Scan for the cell matching the given text and deliver its (X, Y) coordinate at center. 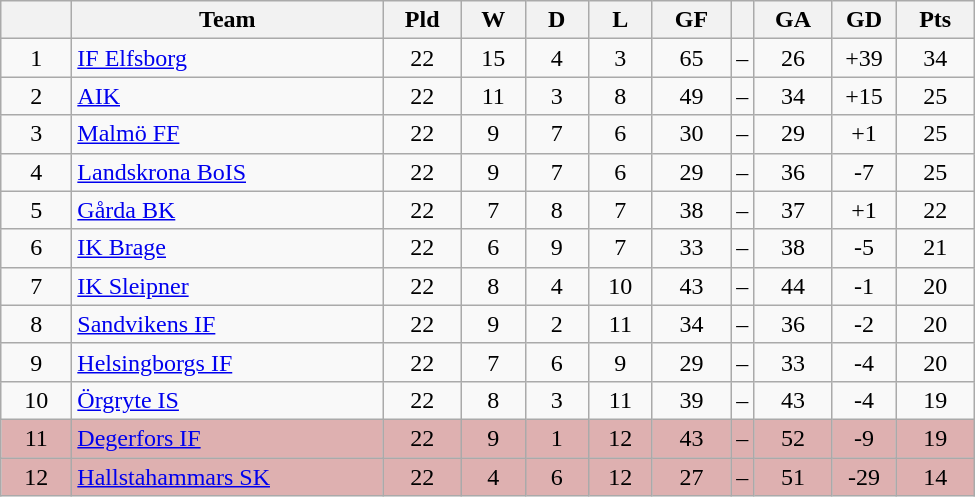
-5 (864, 248)
Pts (936, 20)
27 (692, 477)
L (621, 20)
-7 (864, 172)
Hallstahammars SK (228, 477)
14 (936, 477)
49 (692, 96)
52 (794, 438)
Gårda BK (228, 210)
21 (936, 248)
GA (794, 20)
GF (692, 20)
30 (692, 134)
Örgryte IS (228, 400)
IK Brage (228, 248)
Sandvikens IF (228, 324)
-9 (864, 438)
15 (493, 58)
26 (794, 58)
Helsingborgs IF (228, 362)
Malmö FF (228, 134)
37 (794, 210)
-2 (864, 324)
D (557, 20)
-1 (864, 286)
51 (794, 477)
IK Sleipner (228, 286)
GD (864, 20)
-29 (864, 477)
Team (228, 20)
W (493, 20)
65 (692, 58)
IF Elfsborg (228, 58)
Pld (422, 20)
Landskrona BoIS (228, 172)
44 (794, 286)
5 (36, 210)
+15 (864, 96)
Degerfors IF (228, 438)
AIK (228, 96)
39 (692, 400)
+39 (864, 58)
